Provide the [X, Y] coordinate of the cell's center where the given text is located.  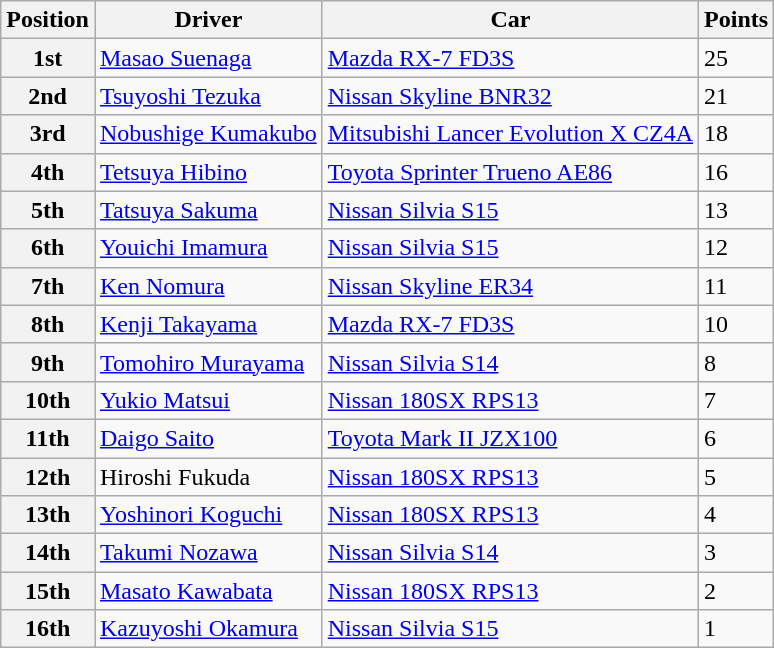
Masato Kawabata [208, 591]
1st [48, 58]
6 [736, 438]
Toyota Mark II JZX100 [510, 438]
Yukio Matsui [208, 400]
Yoshinori Koguchi [208, 515]
Nobushige Kumakubo [208, 134]
16th [48, 629]
3rd [48, 134]
1 [736, 629]
Nissan Skyline BNR32 [510, 96]
18 [736, 134]
11th [48, 438]
Tatsuya Sakuma [208, 210]
12th [48, 477]
7 [736, 400]
13th [48, 515]
10 [736, 324]
Tetsuya Hibino [208, 172]
Takumi Nozawa [208, 553]
Driver [208, 20]
Toyota Sprinter Trueno AE86 [510, 172]
15th [48, 591]
Tomohiro Murayama [208, 362]
8th [48, 324]
25 [736, 58]
Hiroshi Fukuda [208, 477]
Kazuyoshi Okamura [208, 629]
Kenji Takayama [208, 324]
7th [48, 286]
2nd [48, 96]
10th [48, 400]
8 [736, 362]
Points [736, 20]
Youichi Imamura [208, 248]
13 [736, 210]
9th [48, 362]
Nissan Skyline ER34 [510, 286]
21 [736, 96]
5th [48, 210]
4th [48, 172]
4 [736, 515]
5 [736, 477]
Ken Nomura [208, 286]
12 [736, 248]
2 [736, 591]
6th [48, 248]
16 [736, 172]
11 [736, 286]
Daigo Saito [208, 438]
14th [48, 553]
Position [48, 20]
Masao Suenaga [208, 58]
Mitsubishi Lancer Evolution X CZ4A [510, 134]
3 [736, 553]
Tsuyoshi Tezuka [208, 96]
Car [510, 20]
